Return [x, y] of the center of cell containing provided text 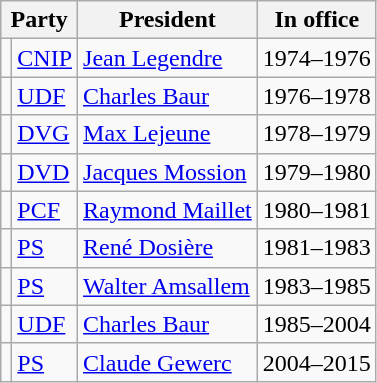
Walter Amsallem [168, 286]
CNIP [45, 58]
1979–1980 [316, 172]
Max Lejeune [168, 134]
1985–2004 [316, 324]
Party [40, 20]
Jacques Mossion [168, 172]
1983–1985 [316, 286]
1980–1981 [316, 210]
President [168, 20]
René Dosière [168, 248]
PCF [45, 210]
Raymond Maillet [168, 210]
1978–1979 [316, 134]
Jean Legendre [168, 58]
1976–1978 [316, 96]
DVD [45, 172]
DVG [45, 134]
1981–1983 [316, 248]
In office [316, 20]
Claude Gewerc [168, 362]
1974–1976 [316, 58]
2004–2015 [316, 362]
